Return [x, y] of the center of cell containing provided text 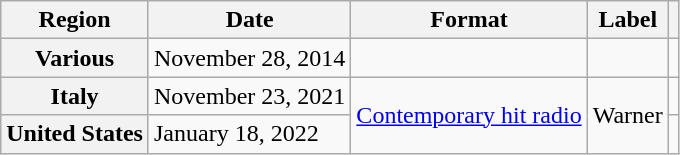
Label [628, 20]
January 18, 2022 [249, 134]
Warner [628, 115]
November 28, 2014 [249, 58]
Various [75, 58]
Contemporary hit radio [469, 115]
Format [469, 20]
Region [75, 20]
Italy [75, 96]
November 23, 2021 [249, 96]
United States [75, 134]
Date [249, 20]
